Provide the (x, y) coordinate of the cell's center where the given text is located.  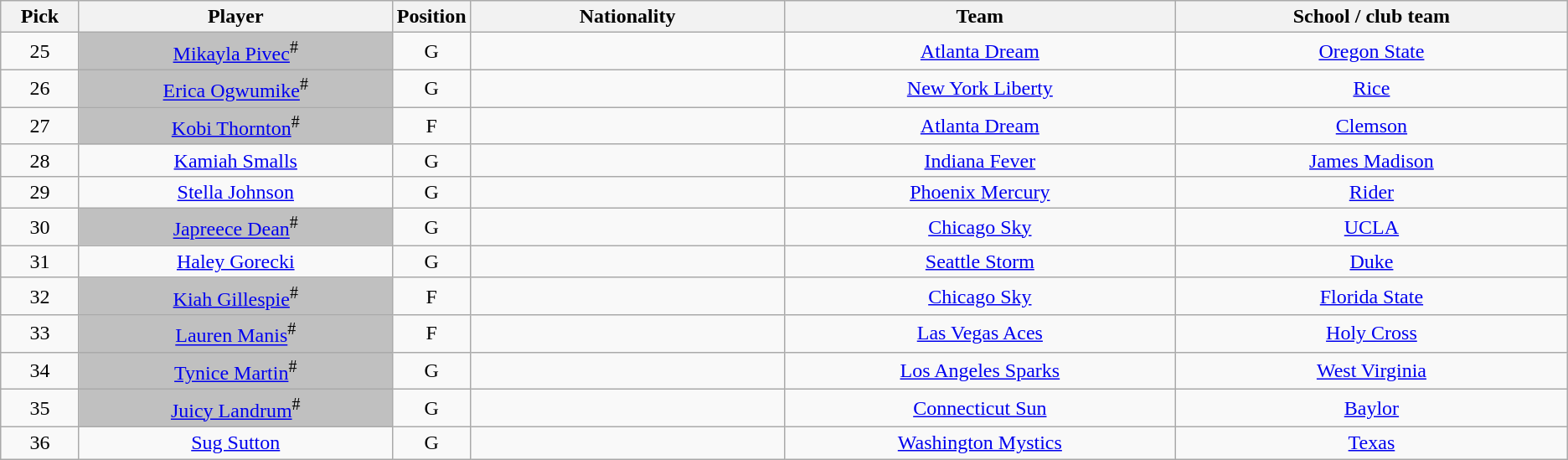
Mikayla Pivec# (235, 52)
Haley Gorecki (235, 261)
Player (235, 17)
Florida State (1372, 297)
Seattle Storm (980, 261)
Rice (1372, 89)
34 (40, 370)
33 (40, 333)
27 (40, 126)
Washington Mystics (980, 442)
Stella Johnson (235, 193)
Tynice Martin# (235, 370)
Kiah Gillespie# (235, 297)
28 (40, 160)
Japreece Dean# (235, 228)
School / club team (1372, 17)
Sug Sutton (235, 442)
Lauren Manis# (235, 333)
Nationality (627, 17)
26 (40, 89)
Los Angeles Sparks (980, 370)
Pick (40, 17)
Duke (1372, 261)
Kamiah Smalls (235, 160)
35 (40, 409)
Rider (1372, 193)
29 (40, 193)
Texas (1372, 442)
36 (40, 442)
Team (980, 17)
Erica Ogwumike# (235, 89)
Juicy Landrum# (235, 409)
Indiana Fever (980, 160)
31 (40, 261)
Position (431, 17)
Oregon State (1372, 52)
30 (40, 228)
Las Vegas Aces (980, 333)
25 (40, 52)
Clemson (1372, 126)
James Madison (1372, 160)
Kobi Thornton# (235, 126)
New York Liberty (980, 89)
Baylor (1372, 409)
UCLA (1372, 228)
32 (40, 297)
West Virginia (1372, 370)
Phoenix Mercury (980, 193)
Holy Cross (1372, 333)
Connecticut Sun (980, 409)
